Scan for the cell matching the given text and deliver its [x, y] coordinate at center. 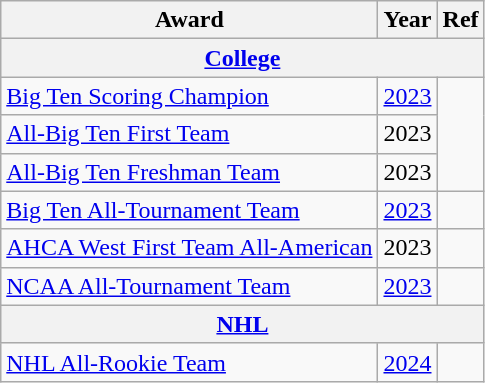
Big Ten All-Tournament Team [190, 210]
College [242, 58]
2024 [408, 362]
Ref [460, 20]
All-Big Ten Freshman Team [190, 172]
NCAA All-Tournament Team [190, 286]
NHL [242, 324]
AHCA West First Team All-American [190, 248]
All-Big Ten First Team [190, 134]
Big Ten Scoring Champion [190, 96]
Award [190, 20]
NHL All-Rookie Team [190, 362]
Year [408, 20]
